For the text-containing cell, return its midpoint in [X, Y] coordinate format. 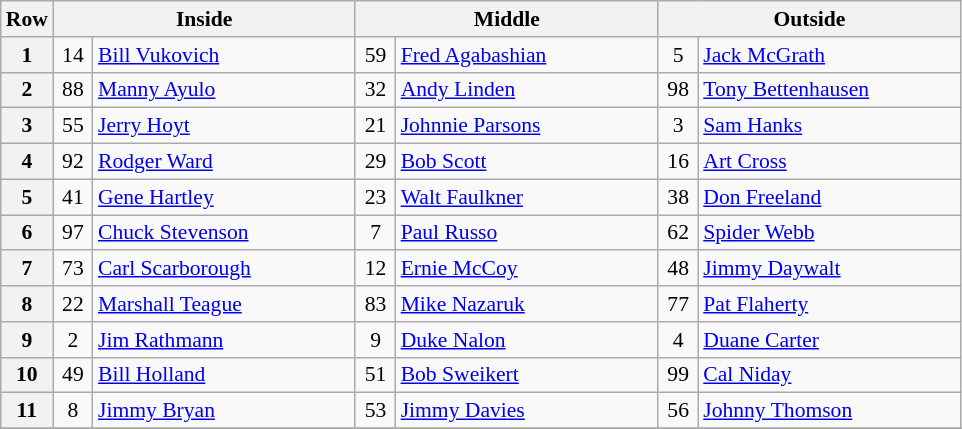
59 [375, 55]
Fred Agabashian [527, 55]
Duke Nalon [527, 340]
Sam Hanks [829, 126]
11 [27, 411]
Marshall Teague [224, 304]
23 [375, 197]
29 [375, 162]
83 [375, 304]
97 [73, 233]
Walt Faulkner [527, 197]
Jimmy Bryan [224, 411]
Johnnie Parsons [527, 126]
Manny Ayulo [224, 90]
Row [27, 19]
Inside [204, 19]
Chuck Stevenson [224, 233]
Paul Russo [527, 233]
Tony Bettenhausen [829, 90]
22 [73, 304]
Jimmy Davies [527, 411]
62 [678, 233]
Bill Vukovich [224, 55]
92 [73, 162]
Jack McGrath [829, 55]
6 [27, 233]
98 [678, 90]
Don Freeland [829, 197]
Cal Niday [829, 375]
Art Cross [829, 162]
38 [678, 197]
Andy Linden [527, 90]
21 [375, 126]
Pat Flaherty [829, 304]
Ernie McCoy [527, 269]
Carl Scarborough [224, 269]
48 [678, 269]
Jimmy Daywalt [829, 269]
Duane Carter [829, 340]
16 [678, 162]
1 [27, 55]
14 [73, 55]
73 [73, 269]
41 [73, 197]
Spider Webb [829, 233]
Jim Rathmann [224, 340]
49 [73, 375]
Bob Scott [527, 162]
53 [375, 411]
10 [27, 375]
88 [73, 90]
Bob Sweikert [527, 375]
Mike Nazaruk [527, 304]
55 [73, 126]
Middle [506, 19]
56 [678, 411]
12 [375, 269]
Jerry Hoyt [224, 126]
99 [678, 375]
77 [678, 304]
Gene Hartley [224, 197]
Johnny Thomson [829, 411]
32 [375, 90]
Rodger Ward [224, 162]
51 [375, 375]
Bill Holland [224, 375]
Outside [810, 19]
